Find where the given text appears and provide that cell's center as (x, y) coordinate. 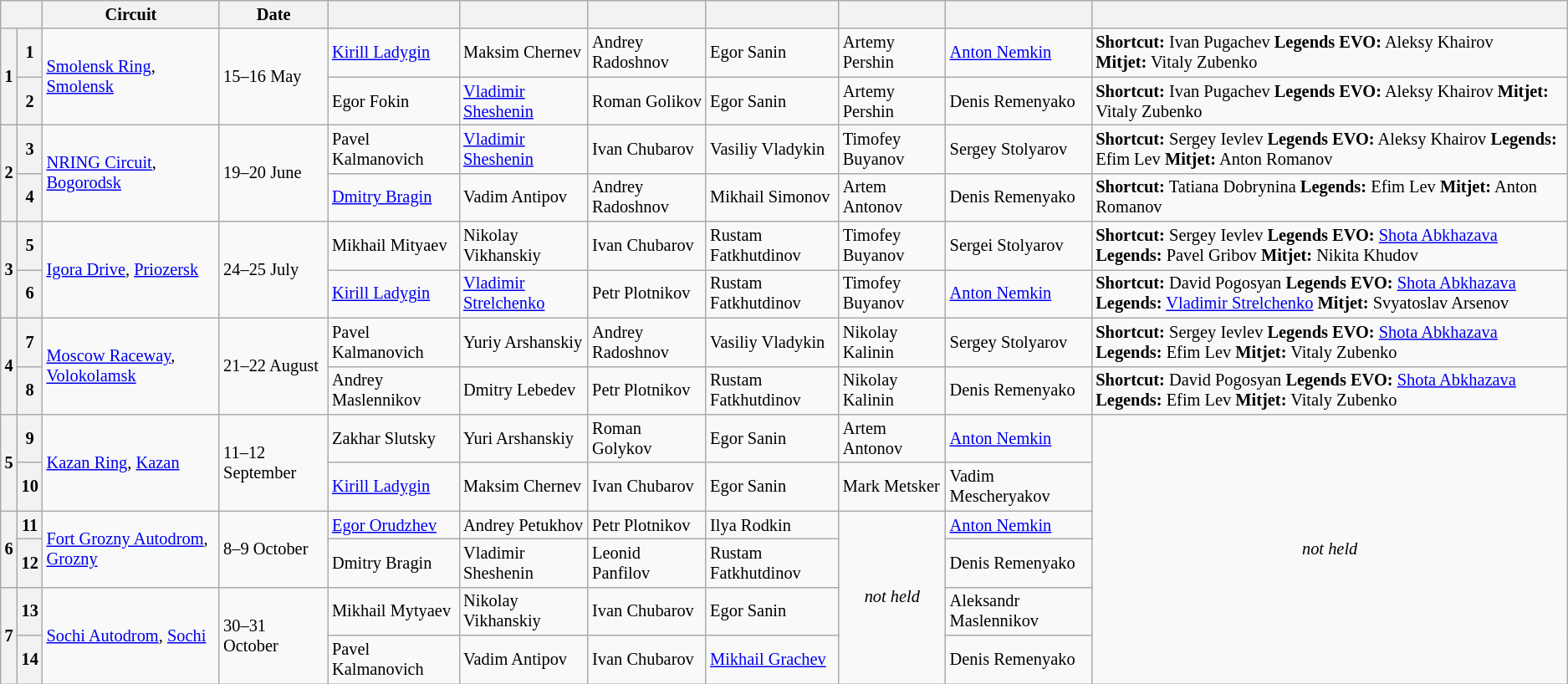
Smolensk Ring, Smolensk (131, 77)
Zakhar Slutsky (393, 438)
Mark Metsker (892, 487)
Andrey Maslennikov (393, 390)
Shortcut: David Pogosyan Legends EVO: Shota Abkhazava Legends: Efim Lev Mitjet: Vitaly Zubenko (1330, 390)
Circuit (131, 14)
Ilya Rodkin (773, 525)
8 (30, 390)
Moscow Raceway, Volokolamsk (131, 366)
15–16 May (273, 77)
Sochi Autodrom, Sochi (131, 636)
Yuri Arshanskiy (524, 438)
Shortcut: Tatiana Dobrynina Legends: Efim Lev Mitjet: Anton Romanov (1330, 197)
Vladimir Strelchenko (524, 294)
Mikhail Grachev (773, 660)
Andrey Petukhov (524, 525)
Fort Grozny Autodrom, Grozny (131, 549)
10 (30, 487)
11–12 September (273, 462)
NRING Circuit, Bogorodsk (131, 172)
30–31 October (273, 636)
Date (273, 14)
Shortcut: Ivan Pugachev Legends EVO: Aleksy KhairovMitjet: Vitaly Zubenko (1330, 53)
Shortcut: David Pogosyan Legends EVO: Shota AbkhazavaLegends: Vladimir Strelchenko Mitjet: Svyatoslav Arsenov (1330, 294)
Roman Golikov (647, 101)
Yuriy Arshanskiy (524, 342)
21–22 August (273, 366)
Mikhail Mytyaev (393, 611)
9 (30, 438)
12 (30, 563)
Igora Drive, Priozersk (131, 269)
Shortcut: Sergey Ievlev Legends EVO: Shota Abkhazava Legends: Efim Lev Mitjet: Vitaly Zubenko (1330, 342)
24–25 July (273, 269)
Shortcut: Sergey Ievlev Legends EVO: Aleksy Khairov Legends: Efim Lev Mitjet: Anton Romanov (1330, 149)
13 (30, 611)
Vadim Mescheryakov (1019, 487)
Egor Orudzhev (393, 525)
Roman Golykov (647, 438)
Shortcut: Ivan Pugachev Legends EVO: Aleksy Khairov Mitjet: Vitaly Zubenko (1330, 101)
14 (30, 660)
Leonid Panfilov (647, 563)
Dmitry Lebedev (524, 390)
Kazan Ring, Kazan (131, 462)
Mikhail Mityaev (393, 246)
8–9 October (273, 549)
11 (30, 525)
19–20 June (273, 172)
Sergei Stolyarov (1019, 246)
Aleksandr Maslennikov (1019, 611)
Mikhail Simonov (773, 197)
Egor Fokin (393, 101)
Shortcut: Sergey Ievlev Legends EVO: Shota Abkhazava Legends: Pavel Gribov Mitjet: Nikita Khudov (1330, 246)
